Extract the [x, y] coordinate from the center of the cell holding the provided text.  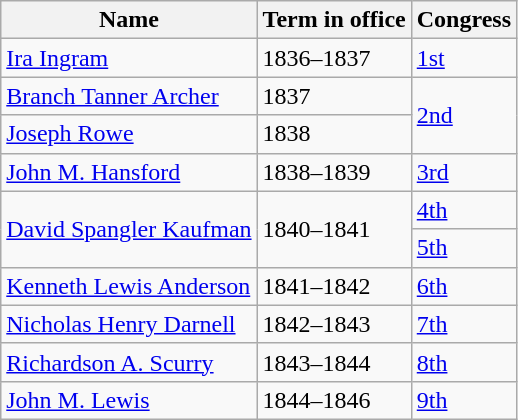
Kenneth Lewis Anderson [129, 286]
2nd [464, 115]
Nicholas Henry Darnell [129, 324]
3rd [464, 172]
1844–1846 [334, 400]
Ira Ingram [129, 58]
John M. Hansford [129, 172]
7th [464, 324]
1838 [334, 134]
Branch Tanner Archer [129, 96]
5th [464, 248]
1st [464, 58]
Joseph Rowe [129, 134]
6th [464, 286]
4th [464, 210]
David Spangler Kaufman [129, 229]
Name [129, 20]
9th [464, 400]
Congress [464, 20]
1841–1842 [334, 286]
1838–1839 [334, 172]
1837 [334, 96]
John M. Lewis [129, 400]
Richardson A. Scurry [129, 362]
1842–1843 [334, 324]
8th [464, 362]
Term in office [334, 20]
1843–1844 [334, 362]
1836–1837 [334, 58]
1840–1841 [334, 229]
